Capture the cell that displays the provided text and extract its [X, Y] central coordinate. 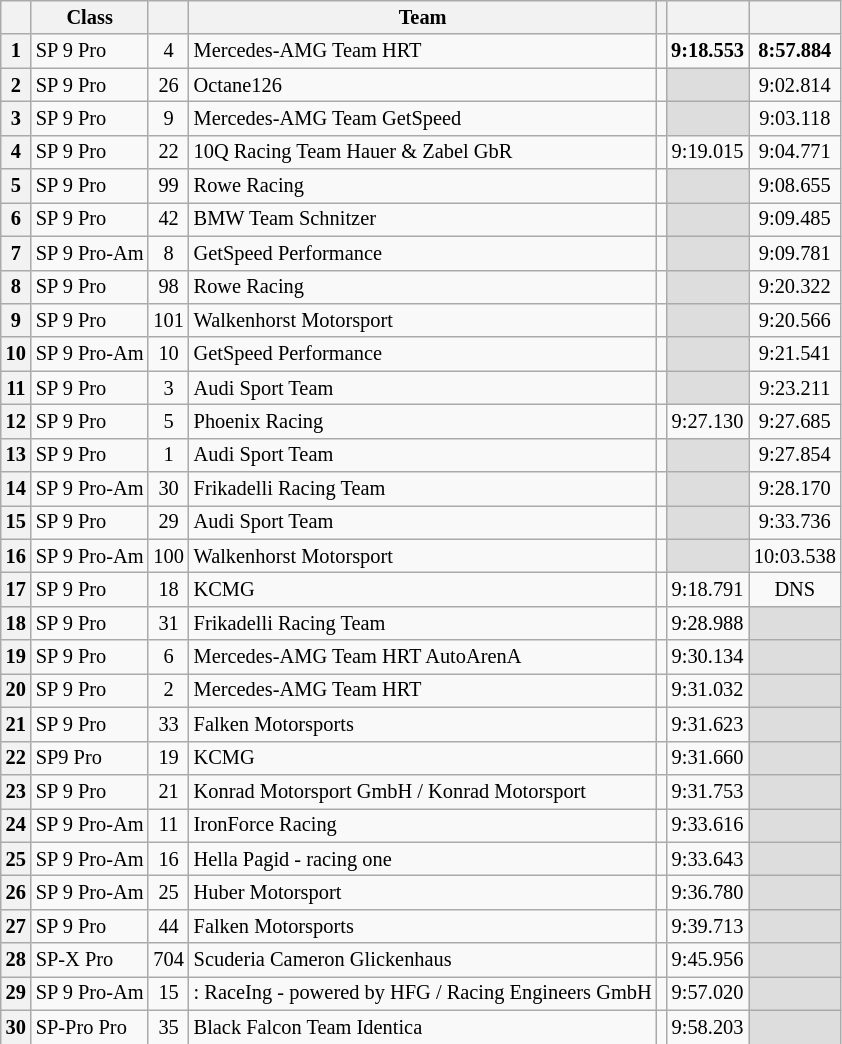
9:30.134 [708, 657]
Konrad Motorsport GmbH / Konrad Motorsport [423, 791]
9:03.118 [795, 118]
Hella Pagid - racing one [423, 859]
9:28.170 [795, 489]
Mercedes-AMG Team GetSpeed [423, 118]
9:09.781 [795, 253]
42 [168, 219]
10:03.538 [795, 556]
101 [168, 320]
23 [16, 791]
7 [16, 253]
SP9 Pro [90, 758]
8:57.884 [795, 51]
9:27.130 [708, 421]
9:18.791 [708, 589]
9:45.956 [708, 960]
9:31.032 [708, 690]
9:39.713 [708, 926]
Team [423, 17]
SP-Pro Pro [90, 1027]
99 [168, 186]
33 [168, 724]
Octane126 [423, 85]
9:23.211 [795, 388]
9:33.643 [708, 859]
9:09.485 [795, 219]
31 [168, 623]
: RaceIng - powered by HFG / Racing Engineers GmbH [423, 993]
9:31.753 [708, 791]
Mercedes-AMG Team HRT AutoArenA [423, 657]
9:31.660 [708, 758]
35 [168, 1027]
9:27.685 [795, 421]
9:19.015 [708, 152]
Black Falcon Team Identica [423, 1027]
Huber Motorsport [423, 892]
9:28.988 [708, 623]
Class [90, 17]
IronForce Racing [423, 825]
9:33.736 [795, 522]
12 [16, 421]
9:33.616 [708, 825]
DNS [795, 589]
24 [16, 825]
9:57.020 [708, 993]
9:02.814 [795, 85]
9:18.553 [708, 51]
10Q Racing Team Hauer & Zabel GbR [423, 152]
98 [168, 287]
Phoenix Racing [423, 421]
28 [16, 960]
9:20.566 [795, 320]
9:20.322 [795, 287]
9:21.541 [795, 354]
9:36.780 [708, 892]
Scuderia Cameron Glickenhaus [423, 960]
14 [16, 489]
704 [168, 960]
44 [168, 926]
27 [16, 926]
9:58.203 [708, 1027]
BMW Team Schnitzer [423, 219]
9:31.623 [708, 724]
13 [16, 455]
9:27.854 [795, 455]
9:04.771 [795, 152]
17 [16, 589]
SP-X Pro [90, 960]
20 [16, 690]
9:08.655 [795, 186]
100 [168, 556]
